Find where the given text appears and provide that cell's center as [x, y] coordinate. 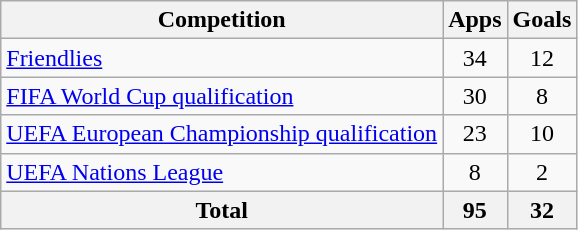
10 [542, 134]
Goals [542, 20]
95 [475, 210]
Friendlies [222, 58]
12 [542, 58]
Total [222, 210]
Apps [475, 20]
Competition [222, 20]
2 [542, 172]
34 [475, 58]
23 [475, 134]
UEFA European Championship qualification [222, 134]
30 [475, 96]
UEFA Nations League [222, 172]
FIFA World Cup qualification [222, 96]
32 [542, 210]
